Locate the cell with the specified text and output its (x, y) center coordinate. 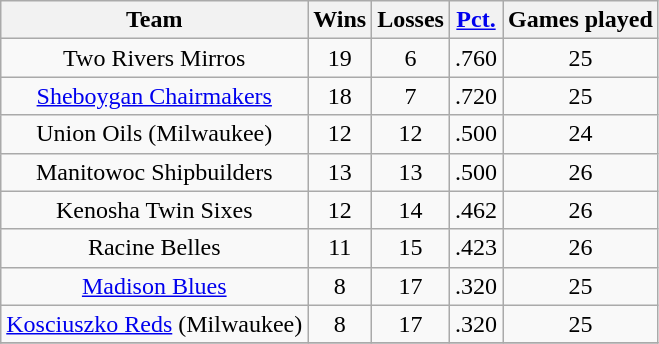
.760 (476, 58)
Manitowoc Shipbuilders (154, 172)
Games played (581, 20)
Racine Belles (154, 248)
11 (340, 248)
6 (411, 58)
Two Rivers Mirros (154, 58)
7 (411, 96)
15 (411, 248)
18 (340, 96)
.462 (476, 210)
Kenosha Twin Sixes (154, 210)
24 (581, 134)
Madison Blues (154, 286)
Pct. (476, 20)
Losses (411, 20)
.720 (476, 96)
14 (411, 210)
19 (340, 58)
Wins (340, 20)
Team (154, 20)
Sheboygan Chairmakers (154, 96)
Union Oils (Milwaukee) (154, 134)
Kosciuszko Reds (Milwaukee) (154, 324)
.423 (476, 248)
